Provide the (x, y) coordinate of the cell's center where the given text is located.  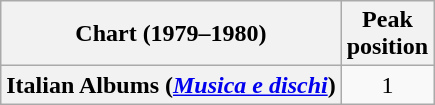
Peakposition (387, 34)
Italian Albums (Musica e dischi) (171, 85)
Chart (1979–1980) (171, 34)
1 (387, 85)
